For the text-containing cell, return its midpoint in (X, Y) coordinate format. 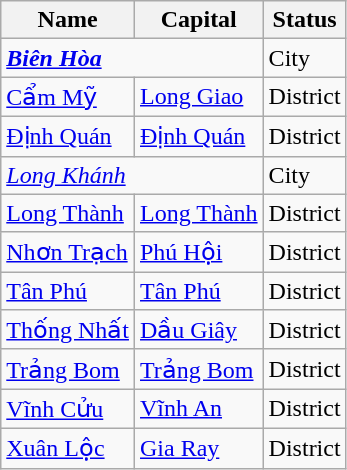
Status (304, 20)
Xuân Lộc (68, 448)
Phú Hội (198, 252)
Capital (198, 20)
Cẩm Mỹ (68, 97)
Long Giao (198, 97)
Long Khánh (132, 175)
Dầu Giây (198, 330)
Biên Hòa (132, 58)
Vĩnh Cửu (68, 409)
Vĩnh An (198, 409)
Thống Nhất (68, 330)
Gia Ray (198, 448)
Name (68, 20)
Nhơn Trạch (68, 252)
